Capture the cell that displays the provided text and extract its (X, Y) central coordinate. 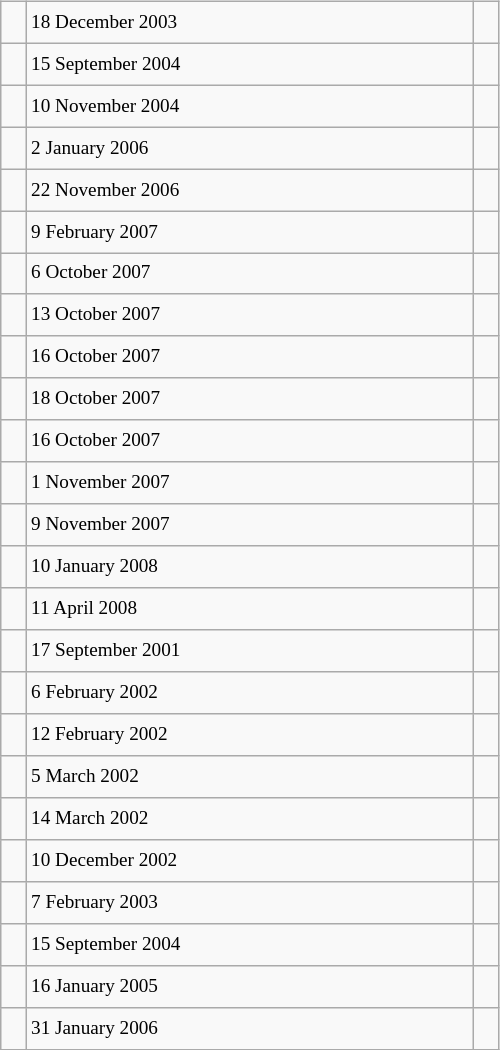
2 January 2006 (249, 148)
6 October 2007 (249, 274)
18 December 2003 (249, 22)
1 November 2007 (249, 483)
7 February 2003 (249, 902)
6 February 2002 (249, 693)
17 September 2001 (249, 651)
9 February 2007 (249, 232)
12 February 2002 (249, 735)
22 November 2006 (249, 190)
31 January 2006 (249, 1028)
18 October 2007 (249, 399)
5 March 2002 (249, 777)
10 November 2004 (249, 106)
10 December 2002 (249, 861)
14 March 2002 (249, 819)
13 October 2007 (249, 315)
10 January 2008 (249, 567)
16 January 2005 (249, 986)
11 April 2008 (249, 609)
9 November 2007 (249, 525)
